Provide the (X, Y) coordinate of the cell's center where the given text is located.  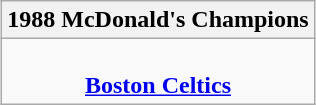
1988 McDonald's Champions (158, 20)
Boston Celtics (158, 72)
